Capture the cell that displays the provided text and extract its (x, y) central coordinate. 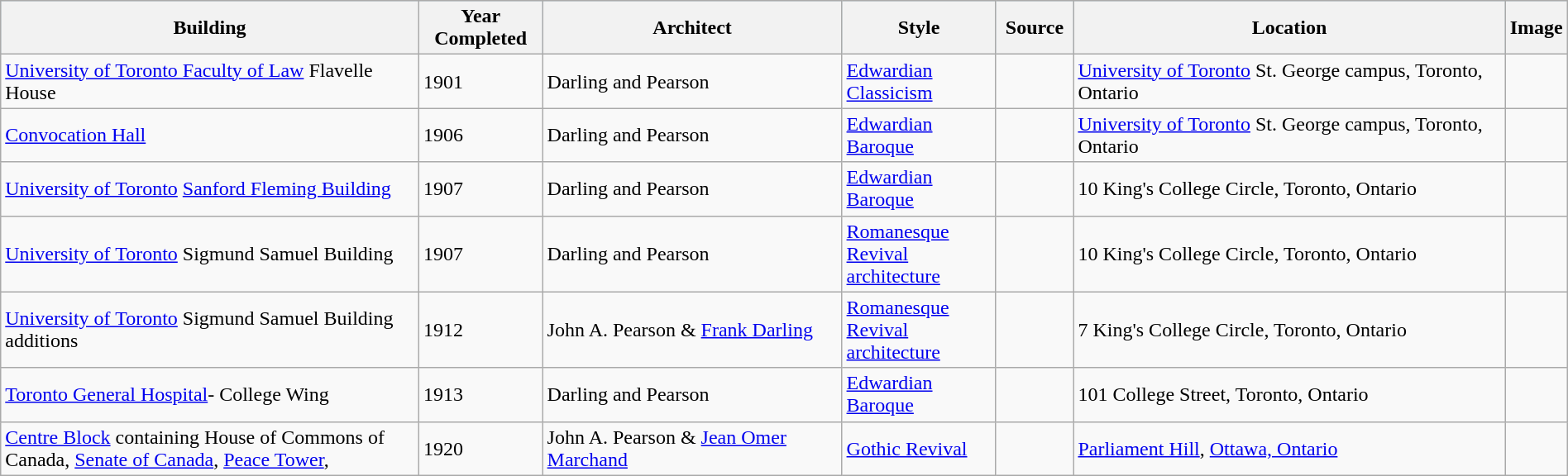
101 College Street, Toronto, Ontario (1289, 395)
Source (1035, 28)
Edwardian Classicism (919, 81)
Building (210, 28)
Centre Block containing House of Commons of Canada, Senate of Canada, Peace Tower, (210, 448)
University of Toronto Sigmund Samuel Building additions (210, 330)
1906 (480, 136)
John A. Pearson & Frank Darling (692, 330)
1920 (480, 448)
University of Toronto Sanford Fleming Building (210, 188)
Year Completed (480, 28)
7 King's College Circle, Toronto, Ontario (1289, 330)
John A. Pearson & Jean Omer Marchand (692, 448)
Style (919, 28)
1901 (480, 81)
Parliament Hill, Ottawa, Ontario (1289, 448)
Location (1289, 28)
Architect (692, 28)
University of Toronto Faculty of Law Flavelle House (210, 81)
University of Toronto Sigmund Samuel Building (210, 254)
Image (1537, 28)
1913 (480, 395)
1912 (480, 330)
Toronto General Hospital- College Wing (210, 395)
Convocation Hall (210, 136)
Gothic Revival (919, 448)
